Pinpoint the cell where the given text exists, returning its (x, y) midpoint coordinate. 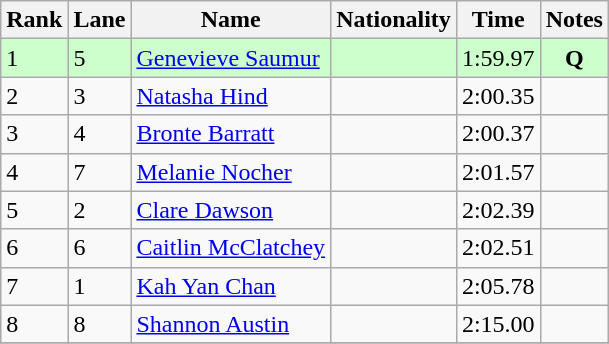
2:01.57 (498, 172)
Melanie Nocher (231, 172)
2:02.51 (498, 248)
Rank (34, 20)
2:15.00 (498, 324)
Nationality (394, 20)
Q (574, 58)
Name (231, 20)
2:02.39 (498, 210)
1:59.97 (498, 58)
Natasha Hind (231, 96)
Genevieve Saumur (231, 58)
Time (498, 20)
Notes (574, 20)
Bronte Barratt (231, 134)
Caitlin McClatchey (231, 248)
Kah Yan Chan (231, 286)
Lane (100, 20)
2:00.35 (498, 96)
2:00.37 (498, 134)
2:05.78 (498, 286)
Clare Dawson (231, 210)
Shannon Austin (231, 324)
